Return (X, Y) of the center of cell containing provided text 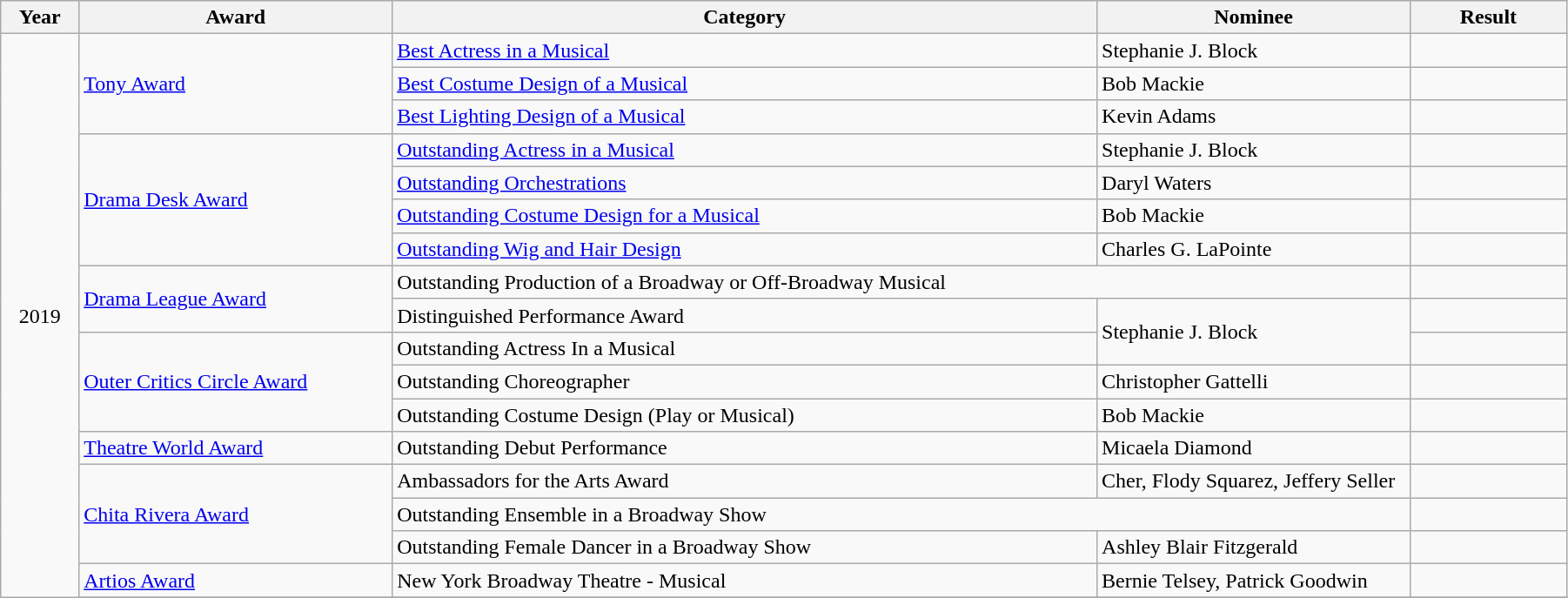
2019 (40, 315)
Result (1488, 17)
Kevin Adams (1254, 117)
Best Lighting Design of a Musical (745, 117)
Outstanding Choreographer (745, 381)
Christopher Gattelli (1254, 381)
New York Broadway Theatre - Musical (745, 581)
Outstanding Ensemble in a Broadway Show (901, 514)
Tony Award (236, 84)
Year (40, 17)
Outstanding Female Dancer in a Broadway Show (745, 548)
Outstanding Costume Design for a Musical (745, 216)
Category (745, 17)
Artios Award (236, 581)
Best Actress in a Musical (745, 50)
Micaela Diamond (1254, 448)
Theatre World Award (236, 448)
Chita Rivera Award (236, 514)
Drama Desk Award (236, 199)
Ambassadors for the Arts Award (745, 481)
Charles G. LaPointe (1254, 249)
Outstanding Orchestrations (745, 183)
Outstanding Costume Design (Play or Musical) (745, 415)
Outstanding Wig and Hair Design (745, 249)
Bernie Telsey, Patrick Goodwin (1254, 581)
Award (236, 17)
Daryl Waters (1254, 183)
Outstanding Actress in a Musical (745, 150)
Outstanding Debut Performance (745, 448)
Cher, Flody Squarez, Jeffery Seller (1254, 481)
Outer Critics Circle Award (236, 381)
Best Costume Design of a Musical (745, 84)
Outstanding Actress In a Musical (745, 348)
Outstanding Production of a Broadway or Off-Broadway Musical (901, 282)
Nominee (1254, 17)
Drama League Award (236, 299)
Distinguished Performance Award (745, 315)
Ashley Blair Fitzgerald (1254, 548)
